Pinpoint the cell where the given text exists, returning its (X, Y) midpoint coordinate. 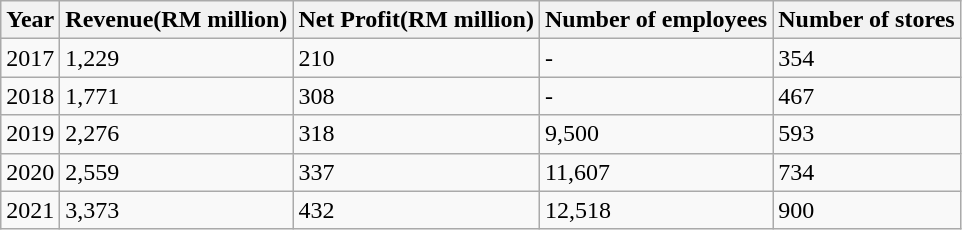
2021 (30, 210)
1,229 (176, 58)
318 (416, 134)
9,500 (656, 134)
1,771 (176, 96)
2019 (30, 134)
11,607 (656, 172)
3,373 (176, 210)
Number of stores (867, 20)
467 (867, 96)
Number of employees (656, 20)
210 (416, 58)
337 (416, 172)
308 (416, 96)
2,276 (176, 134)
Revenue(RM million) (176, 20)
2018 (30, 96)
Year (30, 20)
900 (867, 210)
354 (867, 58)
12,518 (656, 210)
432 (416, 210)
593 (867, 134)
734 (867, 172)
2017 (30, 58)
2,559 (176, 172)
2020 (30, 172)
Net Profit(RM million) (416, 20)
